Find where the given text appears and provide that cell's center as [X, Y] coordinate. 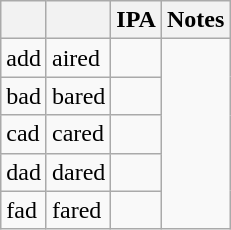
aired [78, 58]
dad [24, 172]
IPA [136, 20]
cared [78, 134]
dared [78, 172]
add [24, 58]
cad [24, 134]
fared [78, 210]
Notes [195, 20]
bared [78, 96]
bad [24, 96]
fad [24, 210]
